For the text-containing cell, return its midpoint in [x, y] coordinate format. 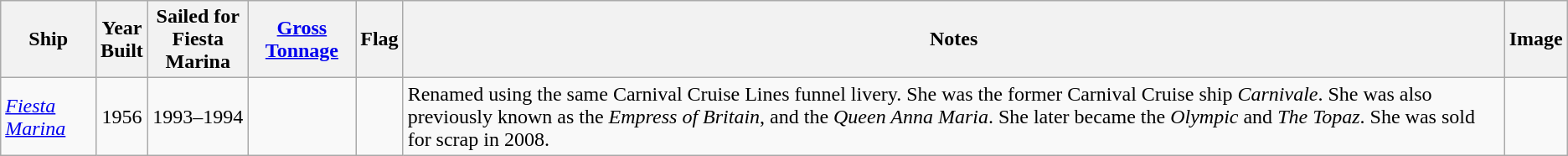
YearBuilt [122, 39]
Sailed forFiesta Marina [198, 39]
1956 [122, 117]
Notes [953, 39]
Image [1536, 39]
Gross Tonnage [302, 39]
Flag [379, 39]
Ship [49, 39]
1993–1994 [198, 117]
Fiesta Marina [49, 117]
